Scan for the cell matching the given text and deliver its [X, Y] coordinate at center. 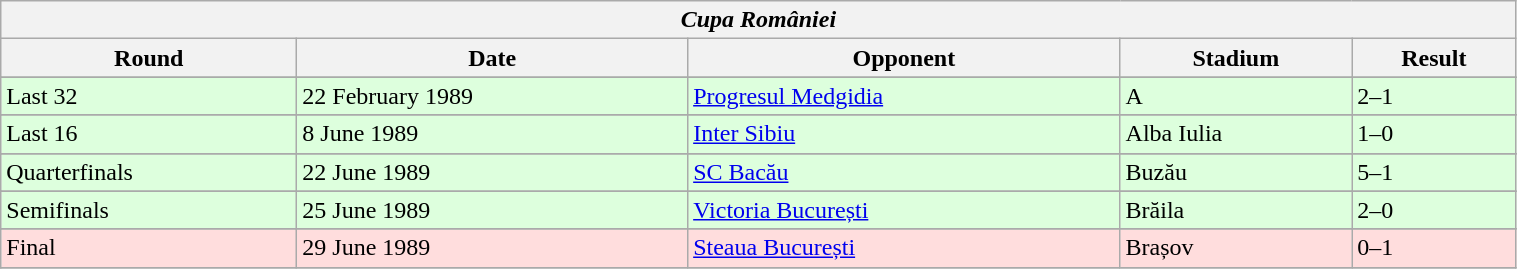
Brașov [1236, 248]
SC Bacău [904, 172]
22 June 1989 [492, 172]
25 June 1989 [492, 210]
Buzău [1236, 172]
Final [149, 248]
Brăila [1236, 210]
8 June 1989 [492, 134]
2–1 [1434, 96]
0–1 [1434, 248]
Cupa României [758, 20]
Date [492, 58]
A [1236, 96]
Last 32 [149, 96]
Alba Iulia [1236, 134]
5–1 [1434, 172]
Semifinals [149, 210]
Opponent [904, 58]
Quarterfinals [149, 172]
Inter Sibiu [904, 134]
22 February 1989 [492, 96]
Progresul Medgidia [904, 96]
29 June 1989 [492, 248]
Steaua București [904, 248]
Round [149, 58]
1–0 [1434, 134]
Result [1434, 58]
Last 16 [149, 134]
Victoria București [904, 210]
2–0 [1434, 210]
Stadium [1236, 58]
